Scan for the cell matching the given text and deliver its (X, Y) coordinate at center. 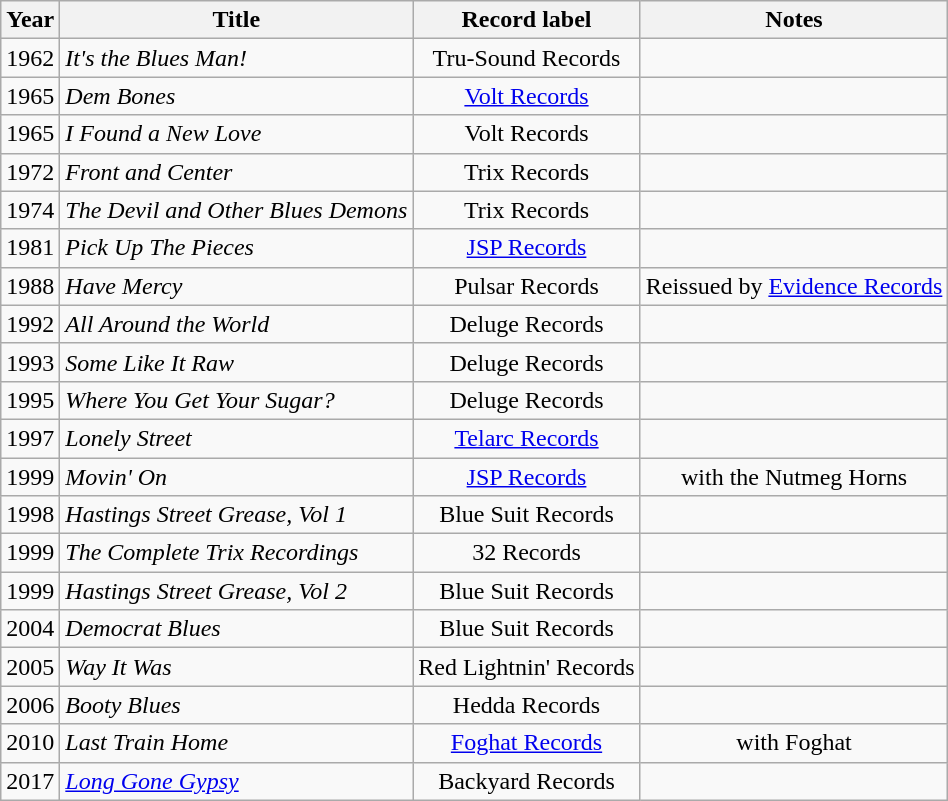
Lonely Street (236, 438)
2017 (30, 781)
1997 (30, 438)
2006 (30, 705)
I Found a New Love (236, 134)
Have Mercy (236, 286)
Movin' On (236, 477)
The Complete Trix Recordings (236, 553)
Year (30, 20)
32 Records (526, 553)
1992 (30, 324)
Last Train Home (236, 743)
It's the Blues Man! (236, 58)
1962 (30, 58)
Some Like It Raw (236, 362)
Red Lightnin' Records (526, 667)
Pulsar Records (526, 286)
Pick Up The Pieces (236, 248)
Title (236, 20)
1988 (30, 286)
Way It Was (236, 667)
Telarc Records (526, 438)
Record label (526, 20)
The Devil and Other Blues Demons (236, 210)
with the Nutmeg Horns (794, 477)
with Foghat (794, 743)
2010 (30, 743)
1981 (30, 248)
Hastings Street Grease, Vol 1 (236, 515)
Notes (794, 20)
Front and Center (236, 172)
1974 (30, 210)
1993 (30, 362)
Where You Get Your Sugar? (236, 400)
Reissued by Evidence Records (794, 286)
Long Gone Gypsy (236, 781)
Hastings Street Grease, Vol 2 (236, 591)
Backyard Records (526, 781)
2004 (30, 629)
Tru-Sound Records (526, 58)
Democrat Blues (236, 629)
All Around the World (236, 324)
1998 (30, 515)
1972 (30, 172)
1995 (30, 400)
2005 (30, 667)
Booty Blues (236, 705)
Dem Bones (236, 96)
Hedda Records (526, 705)
Foghat Records (526, 743)
